Capture the cell that displays the provided text and extract its [X, Y] central coordinate. 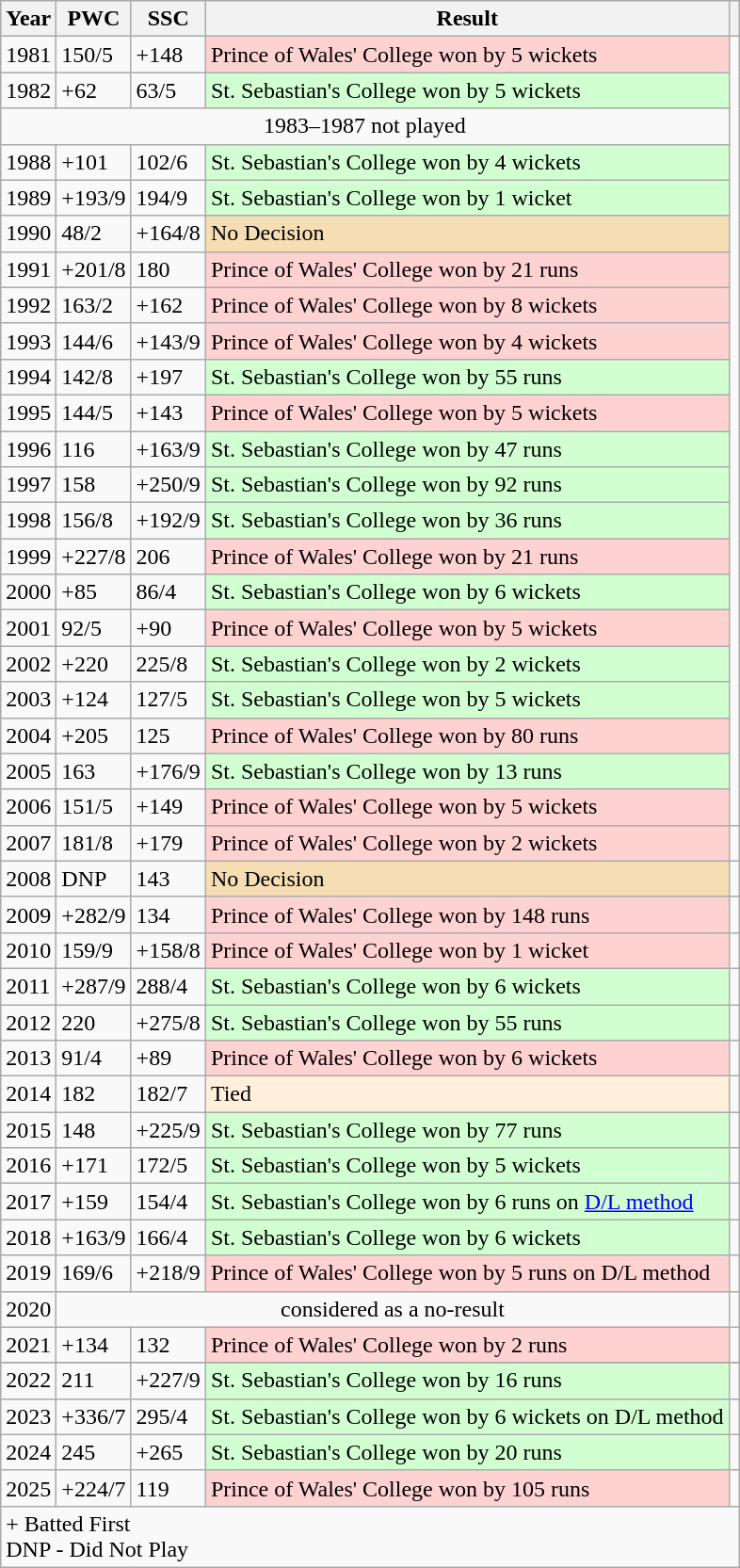
132 [168, 1345]
2025 [28, 1488]
2000 [28, 592]
295/4 [168, 1416]
+224/7 [94, 1488]
2010 [28, 950]
SSC [168, 19]
2012 [28, 1022]
+201/8 [94, 269]
1994 [28, 377]
+227/9 [168, 1381]
+275/8 [168, 1022]
+287/9 [94, 986]
Prince of Wales' College won by 1 wicket [467, 950]
1996 [28, 449]
125 [168, 736]
158 [94, 485]
+89 [168, 1059]
166/4 [168, 1237]
127/5 [168, 700]
119 [168, 1488]
+143/9 [168, 341]
+282/9 [94, 914]
1983–1987 not played [365, 126]
156/8 [94, 521]
159/9 [94, 950]
+149 [168, 807]
116 [94, 449]
Prince of Wales' College won by 4 wickets [467, 341]
1989 [28, 198]
2018 [28, 1237]
143 [168, 879]
considered as a no-result [393, 1309]
DNP [94, 879]
2003 [28, 700]
86/4 [168, 592]
2011 [28, 986]
2017 [28, 1202]
1999 [28, 557]
Result [467, 19]
2015 [28, 1130]
St. Sebastian's College won by 20 runs [467, 1452]
St. Sebastian's College won by 6 runs on D/L method [467, 1202]
245 [94, 1452]
63/5 [168, 90]
102/6 [168, 162]
+227/8 [94, 557]
Prince of Wales' College won by 148 runs [467, 914]
1991 [28, 269]
150/5 [94, 55]
+159 [94, 1202]
48/2 [94, 234]
2024 [28, 1452]
+143 [168, 412]
+192/9 [168, 521]
PWC [94, 19]
+171 [94, 1166]
288/4 [168, 986]
+148 [168, 55]
2016 [28, 1166]
St. Sebastian's College won by 77 runs [467, 1130]
1990 [28, 234]
92/5 [94, 628]
154/4 [168, 1202]
163 [94, 771]
Prince of Wales' College won by 105 runs [467, 1488]
+124 [94, 700]
+85 [94, 592]
2014 [28, 1094]
194/9 [168, 198]
206 [168, 557]
+336/7 [94, 1416]
St. Sebastian's College won by 6 wickets on D/L method [467, 1416]
2009 [28, 914]
+218/9 [168, 1273]
+250/9 [168, 485]
+101 [94, 162]
220 [94, 1022]
2002 [28, 664]
+220 [94, 664]
142/8 [94, 377]
+62 [94, 90]
Prince of Wales' College won by 5 runs on D/L method [467, 1273]
180 [168, 269]
2020 [28, 1309]
2021 [28, 1345]
Prince of Wales' College won by 8 wickets [467, 305]
163/2 [94, 305]
182/7 [168, 1094]
134 [168, 914]
St. Sebastian's College won by 16 runs [467, 1381]
2022 [28, 1381]
St. Sebastian's College won by 47 runs [467, 449]
St. Sebastian's College won by 2 wickets [467, 664]
2005 [28, 771]
+164/8 [168, 234]
169/6 [94, 1273]
+ Batted FirstDNP - Did Not Play [370, 1537]
1997 [28, 485]
+205 [94, 736]
1998 [28, 521]
Prince of Wales' College won by 6 wickets [467, 1059]
St. Sebastian's College won by 36 runs [467, 521]
1995 [28, 412]
+265 [168, 1452]
+197 [168, 377]
172/5 [168, 1166]
91/4 [94, 1059]
182 [94, 1094]
144/5 [94, 412]
2006 [28, 807]
St. Sebastian's College won by 92 runs [467, 485]
Prince of Wales' College won by 2 wickets [467, 843]
Prince of Wales' College won by 80 runs [467, 736]
1981 [28, 55]
+158/8 [168, 950]
1993 [28, 341]
2019 [28, 1273]
St. Sebastian's College won by 1 wicket [467, 198]
+162 [168, 305]
+193/9 [94, 198]
2008 [28, 879]
144/6 [94, 341]
211 [94, 1381]
1988 [28, 162]
225/8 [168, 664]
+176/9 [168, 771]
St. Sebastian's College won by 4 wickets [467, 162]
1992 [28, 305]
Tied [467, 1094]
1982 [28, 90]
2013 [28, 1059]
+179 [168, 843]
St. Sebastian's College won by 13 runs [467, 771]
Year [28, 19]
2007 [28, 843]
2004 [28, 736]
+225/9 [168, 1130]
2001 [28, 628]
148 [94, 1130]
2023 [28, 1416]
Prince of Wales' College won by 2 runs [467, 1345]
+90 [168, 628]
181/8 [94, 843]
151/5 [94, 807]
+134 [94, 1345]
